Pinpoint the cell where the given text exists, returning its (X, Y) midpoint coordinate. 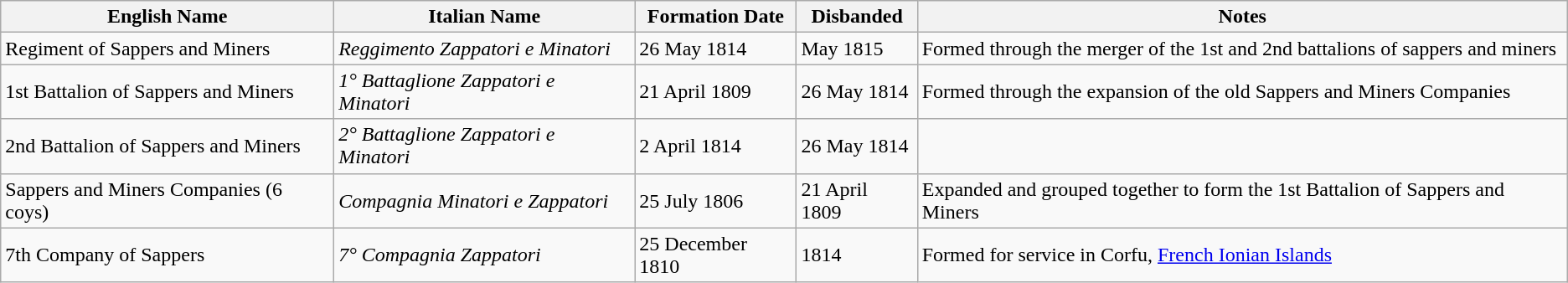
7th Company of Sappers (168, 255)
25 December 1810 (715, 255)
Sappers and Miners Companies (6 coys) (168, 201)
Regiment of Sappers and Miners (168, 49)
Formation Date (715, 17)
7° Compagnia Zappatori (484, 255)
Formed for service in Corfu, French Ionian Islands (1242, 255)
2 April 1814 (715, 146)
2° Battaglione Zappatori e Minatori (484, 146)
May 1815 (857, 49)
Disbanded (857, 17)
2nd Battalion of Sappers and Miners (168, 146)
Expanded and grouped together to form the 1st Battalion of Sappers and Miners (1242, 201)
Compagnia Minatori e Zappatori (484, 201)
1814 (857, 255)
Formed through the expansion of the old Sappers and Miners Companies (1242, 92)
Notes (1242, 17)
Formed through the merger of the 1st and 2nd battalions of sappers and miners (1242, 49)
English Name (168, 17)
Reggimento Zappatori e Minatori (484, 49)
25 July 1806 (715, 201)
1st Battalion of Sappers and Miners (168, 92)
1° Battaglione Zappatori e Minatori (484, 92)
Italian Name (484, 17)
